Search for the cell housing the specified text and yield its [x, y] center coordinate. 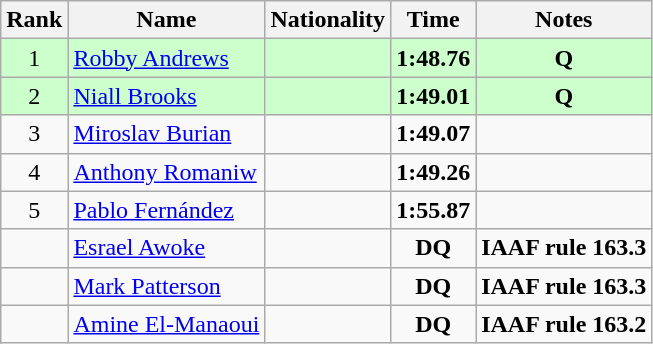
Pablo Fernández [166, 210]
Amine El-Manaoui [166, 324]
4 [34, 172]
1:49.26 [434, 172]
Notes [564, 20]
1:49.07 [434, 134]
2 [34, 96]
Nationality [328, 20]
Time [434, 20]
1:55.87 [434, 210]
Anthony Romaniw [166, 172]
1:48.76 [434, 58]
Robby Andrews [166, 58]
Esrael Awoke [166, 248]
3 [34, 134]
Mark Patterson [166, 286]
Niall Brooks [166, 96]
1 [34, 58]
Rank [34, 20]
5 [34, 210]
Name [166, 20]
IAAF rule 163.2 [564, 324]
1:49.01 [434, 96]
Miroslav Burian [166, 134]
